Find where the given text appears and provide that cell's center as [x, y] coordinate. 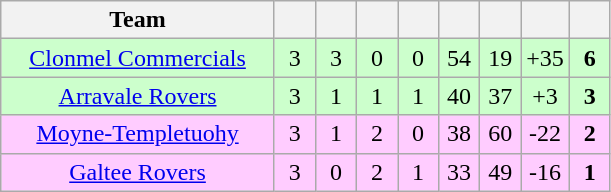
Moyne-Templetuohy [138, 134]
Arravale Rovers [138, 96]
-22 [546, 134]
38 [460, 134]
40 [460, 96]
60 [500, 134]
+35 [546, 58]
19 [500, 58]
-16 [546, 172]
54 [460, 58]
49 [500, 172]
Galtee Rovers [138, 172]
Team [138, 20]
Clonmel Commercials [138, 58]
33 [460, 172]
+3 [546, 96]
37 [500, 96]
6 [590, 58]
